Return the (X, Y) coordinate for the center point of the cell that contains the specified text.  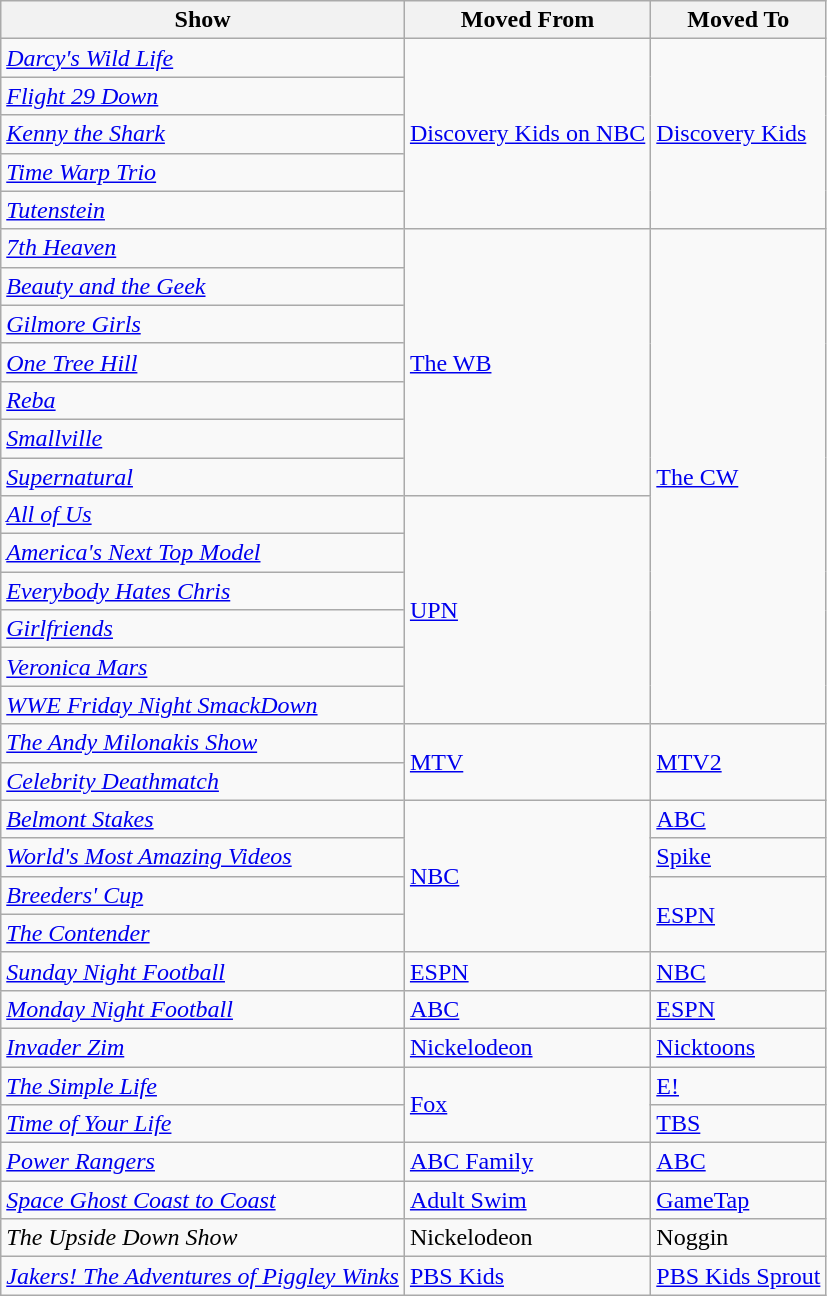
Nicktoons (738, 1047)
Show (203, 20)
Jakers! The Adventures of Piggley Winks (203, 1276)
Time Warp Trio (203, 172)
Darcy's Wild Life (203, 58)
Discovery Kids on NBC (527, 134)
Invader Zim (203, 1047)
MTV (527, 762)
The WB (527, 362)
The Upside Down Show (203, 1238)
Girlfriends (203, 629)
Time of Your Life (203, 1124)
Breeders' Cup (203, 895)
Gilmore Girls (203, 324)
Tutenstein (203, 210)
PBS Kids Sprout (738, 1276)
Spike (738, 857)
Monday Night Football (203, 1009)
Beauty and the Geek (203, 286)
The CW (738, 476)
Reba (203, 400)
Veronica Mars (203, 667)
Celebrity Deathmatch (203, 781)
Supernatural (203, 477)
Discovery Kids (738, 134)
Moved To (738, 20)
Everybody Hates Chris (203, 591)
Kenny the Shark (203, 134)
ABC Family (527, 1162)
World's Most Amazing Videos (203, 857)
7th Heaven (203, 248)
The Contender (203, 933)
MTV2 (738, 762)
One Tree Hill (203, 362)
TBS (738, 1124)
The Simple Life (203, 1085)
Noggin (738, 1238)
Moved From (527, 20)
Space Ghost Coast to Coast (203, 1200)
WWE Friday Night SmackDown (203, 705)
Adult Swim (527, 1200)
Belmont Stakes (203, 819)
E! (738, 1085)
GameTap (738, 1200)
Power Rangers (203, 1162)
Flight 29 Down (203, 96)
Smallville (203, 438)
The Andy Milonakis Show (203, 743)
Fox (527, 1104)
UPN (527, 610)
All of Us (203, 515)
Sunday Night Football (203, 971)
America's Next Top Model (203, 553)
PBS Kids (527, 1276)
